Detect which cell encompasses the target text, then output its [x, y] center coordinate. 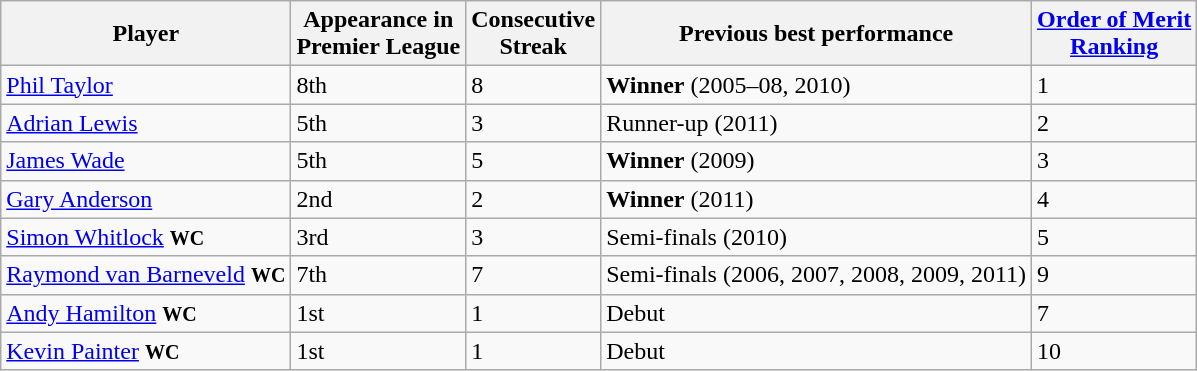
Kevin Painter WC [146, 351]
8th [378, 85]
Winner (2005–08, 2010) [816, 85]
ConsecutiveStreak [534, 34]
Raymond van Barneveld WC [146, 275]
2nd [378, 199]
Andy Hamilton WC [146, 313]
8 [534, 85]
Semi-finals (2010) [816, 237]
Runner-up (2011) [816, 123]
7th [378, 275]
3rd [378, 237]
9 [1114, 275]
Winner (2009) [816, 161]
James Wade [146, 161]
Simon Whitlock WC [146, 237]
Adrian Lewis [146, 123]
10 [1114, 351]
Order of MeritRanking [1114, 34]
Player [146, 34]
4 [1114, 199]
Gary Anderson [146, 199]
Phil Taylor [146, 85]
Winner (2011) [816, 199]
Previous best performance [816, 34]
Semi-finals (2006, 2007, 2008, 2009, 2011) [816, 275]
Appearance inPremier League [378, 34]
